Return the [X, Y] coordinate for the center point of the cell that contains the specified text.  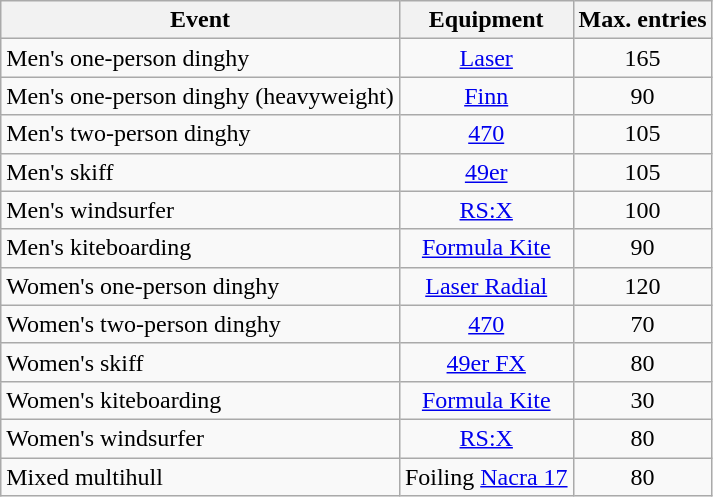
Event [200, 20]
Women's windsurfer [200, 438]
Foiling Nacra 17 [486, 477]
49er FX [486, 362]
Men's one-person dinghy (heavyweight) [200, 96]
Men's kiteboarding [200, 248]
Women's two-person dinghy [200, 324]
Women's kiteboarding [200, 400]
Equipment [486, 20]
Men's skiff [200, 172]
Finn [486, 96]
Laser Radial [486, 286]
100 [642, 210]
120 [642, 286]
49er [486, 172]
165 [642, 58]
Laser [486, 58]
Men's one-person dinghy [200, 58]
Men's windsurfer [200, 210]
Mixed multihull [200, 477]
Max. entries [642, 20]
70 [642, 324]
Men's two-person dinghy [200, 134]
Women's one-person dinghy [200, 286]
Women's skiff [200, 362]
30 [642, 400]
